Detect which cell encompasses the target text, then output its (X, Y) center coordinate. 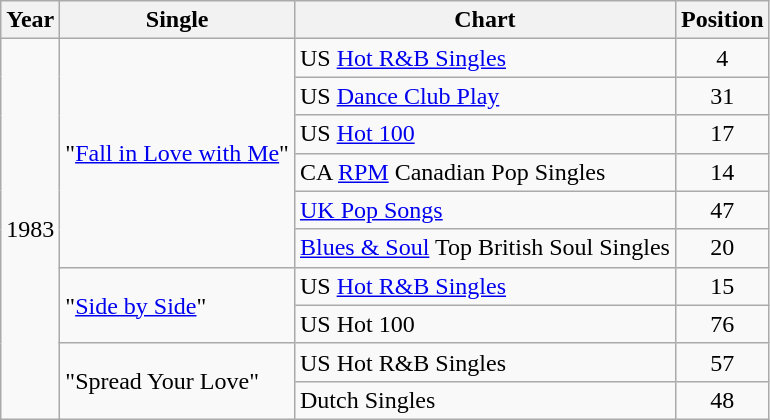
Single (178, 20)
Chart (484, 20)
US Dance Club Play (484, 96)
UK Pop Songs (484, 210)
"Spread Your Love" (178, 381)
"Side by Side" (178, 305)
"Fall in Love with Me" (178, 153)
31 (722, 96)
Blues & Soul Top British Soul Singles (484, 248)
76 (722, 324)
4 (722, 58)
48 (722, 400)
Position (722, 20)
17 (722, 134)
57 (722, 362)
15 (722, 286)
CA RPM Canadian Pop Singles (484, 172)
Dutch Singles (484, 400)
1983 (30, 230)
20 (722, 248)
47 (722, 210)
14 (722, 172)
Year (30, 20)
